Provide the [X, Y] coordinate of the cell's center where the given text is located.  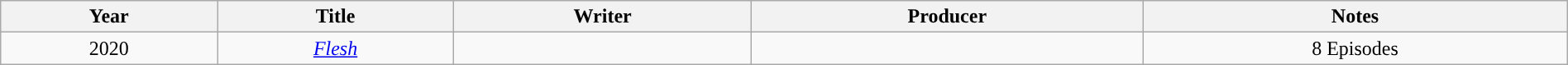
Producer [948, 17]
Title [336, 17]
2020 [109, 48]
Writer [602, 17]
Year [109, 17]
8 Episodes [1355, 48]
Flesh [336, 48]
Notes [1355, 17]
